Provide the [X, Y] coordinate of the cell's center where the given text is located.  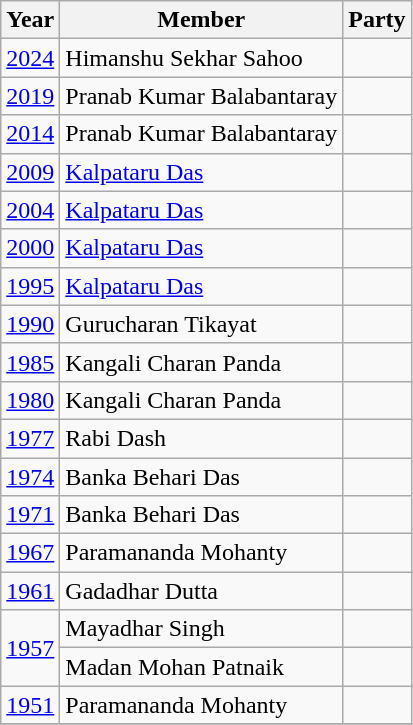
Member [202, 20]
Year [30, 20]
1977 [30, 438]
Rabi Dash [202, 438]
1974 [30, 477]
2004 [30, 210]
2014 [30, 134]
1951 [30, 705]
2019 [30, 96]
Mayadhar Singh [202, 629]
Party [377, 20]
2009 [30, 172]
Gurucharan Tikayat [202, 324]
1980 [30, 400]
2000 [30, 248]
Madan Mohan Patnaik [202, 667]
1957 [30, 648]
Gadadhar Dutta [202, 591]
1961 [30, 591]
1995 [30, 286]
1985 [30, 362]
Himanshu Sekhar Sahoo [202, 58]
2024 [30, 58]
1971 [30, 515]
1990 [30, 324]
1967 [30, 553]
